For the text-containing cell, return its midpoint in [x, y] coordinate format. 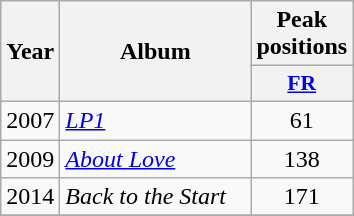
2009 [30, 159]
FR [302, 84]
Back to the Start [156, 197]
About Love [156, 159]
171 [302, 197]
138 [302, 159]
LP1 [156, 120]
61 [302, 120]
Peak positions [302, 34]
2014 [30, 197]
Year [30, 52]
Album [156, 52]
2007 [30, 120]
